Return (x, y) of the center of cell containing provided text 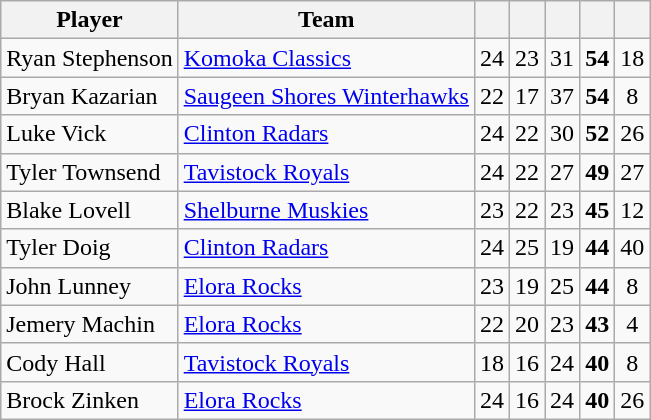
43 (598, 324)
31 (562, 58)
4 (632, 324)
37 (562, 96)
Tyler Townsend (90, 172)
20 (528, 324)
Luke Vick (90, 134)
Ryan Stephenson (90, 58)
30 (562, 134)
Shelburne Muskies (326, 210)
Saugeen Shores Winterhawks (326, 96)
Jemery Machin (90, 324)
17 (528, 96)
John Lunney (90, 286)
Brock Zinken (90, 400)
Cody Hall (90, 362)
Komoka Classics (326, 58)
Blake Lovell (90, 210)
Team (326, 20)
49 (598, 172)
52 (598, 134)
45 (598, 210)
Tyler Doig (90, 248)
Bryan Kazarian (90, 96)
Player (90, 20)
12 (632, 210)
